For the text-containing cell, return its midpoint in (X, Y) coordinate format. 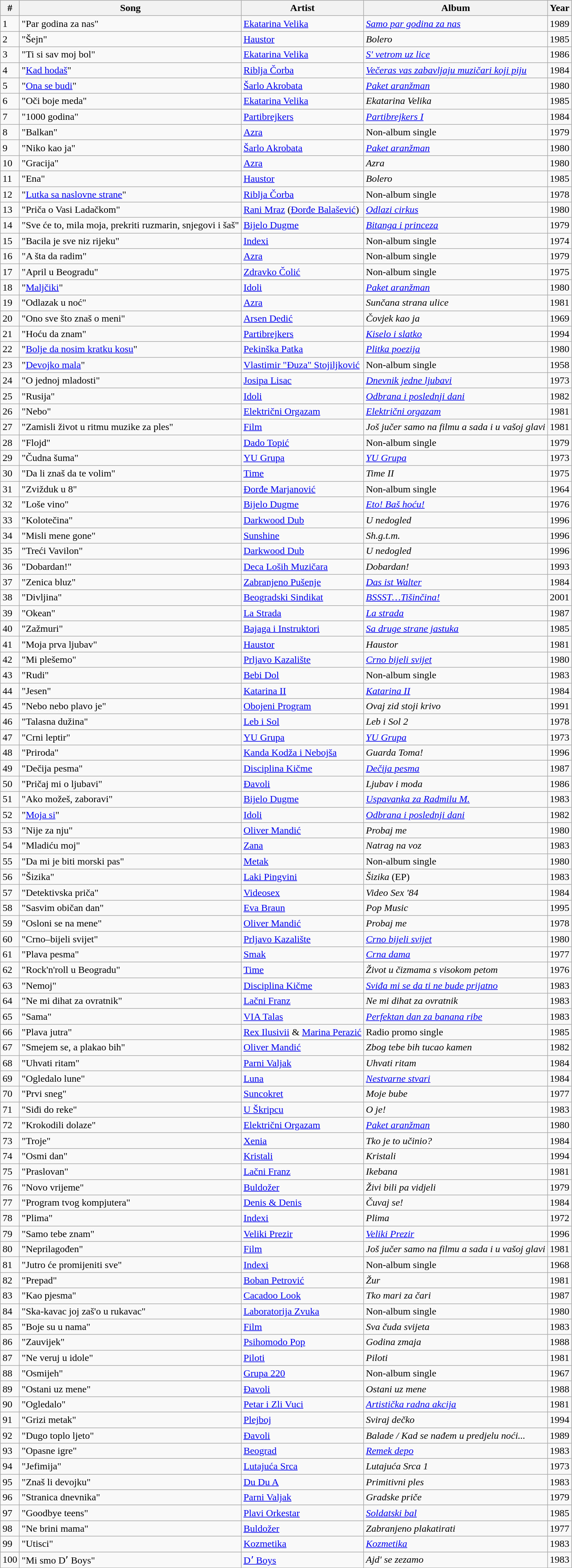
"Goodbye teens" (130, 1513)
Natrag na voz (456, 846)
"Priroda" (130, 753)
Artist (303, 8)
93 (10, 1451)
Luna (303, 1078)
"Rusija" (130, 396)
18 (10, 287)
1991 (559, 706)
Kanda Kodža i Nebojša (303, 753)
81 (10, 1265)
BSSST…Tišinčina! (456, 598)
2 (10, 39)
44 (10, 691)
Beograd (303, 1451)
"Sve će to, mila moja, prekriti ruzmarin, snjegovi i šaš" (130, 225)
"Kad hodaš" (130, 70)
Smak (303, 955)
66 (10, 1032)
49 (10, 768)
Sviđa mi se da ti ne bude prijatno (456, 986)
"Ne veruj u idole" (130, 1358)
"Hoću da znam" (130, 334)
U Škripcu (303, 1109)
La strada (456, 613)
12 (10, 194)
Lutajuća Srca (303, 1467)
Denis & Denis (303, 1203)
13 (10, 210)
59 (10, 923)
86 (10, 1342)
33 (10, 520)
41 (10, 644)
"Mladiću moj" (130, 846)
Boban Petrović (303, 1280)
82 (10, 1280)
Odlazi cirkus (456, 210)
68 (10, 1063)
92 (10, 1435)
72 (10, 1125)
"Nemoj" (130, 986)
Plavi Orkestar (303, 1513)
Dobardan! (456, 567)
Bajaga i Instruktori (303, 629)
47 (10, 737)
"1000 godina" (130, 117)
69 (10, 1078)
Laki Pingvini (303, 877)
Video Sex '84 (456, 892)
Zana (303, 846)
Dado Topić (303, 442)
Samo par godina za nas (456, 24)
"Niko kao ja" (130, 148)
71 (10, 1109)
Primitivni ples (456, 1482)
"Da mi je biti morski pas" (130, 861)
2001 (559, 598)
37 (10, 582)
"Jefimija" (130, 1467)
"Nebo nebo plavo je" (130, 706)
Das ist Walter (456, 582)
Remek depo (456, 1451)
"Uhvati ritam" (130, 1063)
15 (10, 241)
29 (10, 458)
Život u čizmama s visokom petom (456, 970)
"Ako možeš, zaboravi" (130, 799)
"Neprilagođen" (130, 1249)
"Detektivska priča" (130, 892)
Zbog tebe bih tucao kamen (456, 1048)
"Ena" (130, 179)
"Kao pjesma" (130, 1296)
"Zažmuri" (130, 629)
Time II (456, 474)
"Boje su u nama" (130, 1327)
60 (10, 939)
39 (10, 613)
48 (10, 753)
"Misli mene gone" (130, 536)
Metak (303, 861)
Crna dama (456, 955)
Soldatski bal (456, 1513)
1969 (559, 318)
"Dobardan!" (130, 567)
"Stranica dnevnika" (130, 1497)
"A šta da radim" (130, 256)
"Divljina" (130, 598)
95 (10, 1482)
"Nebo" (130, 411)
54 (10, 846)
"Ogledalo lune" (130, 1078)
35 (10, 551)
Guarda Toma! (456, 753)
17 (10, 272)
"Da li znaš da te volim" (130, 474)
Čovjek kao ja (456, 318)
Album (456, 8)
Laboratorija Zvuka (303, 1311)
Sa druge strane jastuka (456, 629)
"Zenica bluz" (130, 582)
1968 (559, 1265)
1 (10, 24)
Xenia (303, 1140)
"Odlazak u noć" (130, 303)
"Treći Vavilon" (130, 551)
11 (10, 179)
Moje bube (456, 1094)
"Ostani uz mene" (130, 1389)
99 (10, 1544)
Tko je to učinio? (456, 1140)
Ikebana (456, 1171)
"Krokodili dolaze" (130, 1125)
46 (10, 722)
"Ska-kavac joj zaš'o u rukavac" (130, 1311)
Đorđe Marjanović (303, 489)
43 (10, 675)
45 (10, 706)
S' vetrom uz lice (456, 55)
Ostani uz mene (456, 1389)
Nestvarne stvari (456, 1078)
La Strada (303, 613)
83 (10, 1296)
"Jutro će promijeniti sve" (130, 1265)
10 (10, 163)
"Lutka sa naslovne strane" (130, 194)
Year (559, 8)
Žur (456, 1280)
Sviraj dečko (456, 1420)
51 (10, 799)
Ovaj zid stoji krivo (456, 706)
"Maljčiki" (130, 287)
"Pričaj mi o ljubavi" (130, 784)
"Rudi" (130, 675)
Josipa Lisac (303, 380)
38 (10, 598)
"Gracija" (130, 163)
1972 (559, 1218)
70 (10, 1094)
Sunshine (303, 536)
34 (10, 536)
Godina zmaja (456, 1342)
"Bacila je sve niz rijeku" (130, 241)
56 (10, 877)
Vlastimir "Ðuza" Stojiljković (303, 365)
40 (10, 629)
32 (10, 505)
3 (10, 55)
"Smejem se, a plakao bih" (130, 1048)
"Crno–bijeli svijet" (130, 939)
Ne mi dihat za ovratnik (456, 1001)
1974 (559, 241)
75 (10, 1171)
Kiselo i slatko (456, 334)
"Samo tebe znam" (130, 1234)
"Nije za nju" (130, 830)
"Osmijeh" (130, 1373)
1964 (559, 489)
31 (10, 489)
53 (10, 830)
"Plava jutra" (130, 1032)
"Ti si sav moj bol" (130, 55)
Bitanga i princeza (456, 225)
"Siđi do reke" (130, 1109)
58 (10, 908)
"Ne brini mama" (130, 1528)
Ajd' se zezamo (456, 1560)
94 (10, 1467)
Sva čuda svijeta (456, 1327)
20 (10, 318)
8 (10, 132)
Zabranjeno Pušenje (303, 582)
52 (10, 815)
23 (10, 365)
1995 (559, 908)
"Šizika" (130, 877)
"Program tvog kompjutera" (130, 1203)
Psihomodo Pop (303, 1342)
"Znaš li devojku" (130, 1482)
Sunčana strana ulice (456, 303)
Rex Ilusivii & Marina Perazić (303, 1032)
Gradske priče (456, 1497)
Pekinška Patka (303, 349)
"Talasna dužina" (130, 722)
Ljubav i moda (456, 784)
"Rock'n'roll u Beogradu" (130, 970)
64 (10, 1001)
Du Du A (303, 1482)
Sh.g.t.m. (456, 536)
"Oči boje meda" (130, 101)
VIA Talas (303, 1017)
Električni orgazam (456, 411)
87 (10, 1358)
36 (10, 567)
Eto! Baš hoću! (456, 505)
"Čudna šuma" (130, 458)
"Praslovan" (130, 1171)
74 (10, 1156)
Rani Mraz (Đorđe Balašević) (303, 210)
Zabranjeno plakatirati (456, 1528)
91 (10, 1420)
55 (10, 861)
"April u Beogradu" (130, 272)
Bebi Dol (303, 675)
Leb i Sol 2 (456, 722)
"Par godina za nas" (130, 24)
Grupa 220 (303, 1373)
Beogradski Sindikat (303, 598)
16 (10, 256)
22 (10, 349)
Dʼ Boys (303, 1560)
"Devojko mala" (130, 365)
27 (10, 427)
"Loše vino" (130, 505)
1958 (559, 365)
Artistička radna akcija (456, 1404)
85 (10, 1327)
19 (10, 303)
"Prvi sneg" (130, 1094)
"Novo vrijeme" (130, 1187)
"Plava pesma" (130, 955)
50 (10, 784)
"Dečija pesma" (130, 768)
89 (10, 1389)
Uhvati ritam (456, 1063)
Lutajuća Srca 1 (456, 1467)
"Bolje da nosim kratku kosu" (130, 349)
80 (10, 1249)
"Okean" (130, 613)
"Prepad" (130, 1280)
Partibrejkers I (456, 117)
"Zauvijek" (130, 1342)
63 (10, 986)
"Mi smo Dʼ Boys" (130, 1560)
28 (10, 442)
"Kolotečina" (130, 520)
14 (10, 225)
6 (10, 101)
62 (10, 970)
Plima (456, 1218)
61 (10, 955)
Čuvaj se! (456, 1203)
"Zvižduk u 8" (130, 489)
"Balkan" (130, 132)
"O jednoj mladosti" (130, 380)
Perfektan dan za banana ribe (456, 1017)
24 (10, 380)
76 (10, 1187)
1993 (559, 567)
"Grizi metak" (130, 1420)
Obojeni Program (303, 706)
Radio promo single (456, 1032)
"Ne mi dihat za ovratnik" (130, 1001)
Song (130, 8)
Živi bili pa vidjeli (456, 1187)
"Ogledalo" (130, 1404)
O je! (456, 1109)
"Opasne igre" (130, 1451)
Pop Music (456, 908)
78 (10, 1218)
Tko mari za čari (456, 1296)
67 (10, 1048)
Eva Braun (303, 908)
79 (10, 1234)
"Osmi dan" (130, 1156)
88 (10, 1373)
30 (10, 474)
"Zamisli život u ritmu muzike za ples" (130, 427)
1967 (559, 1373)
9 (10, 148)
"Priča o Vasi Ladačkom" (130, 210)
96 (10, 1497)
Plejboj (303, 1420)
"Sama" (130, 1017)
4 (10, 70)
73 (10, 1140)
Uspavanka za Radmilu M. (456, 799)
"Sasvim običan dan" (130, 908)
"Šejn" (130, 39)
Dnevnik jedne ljubavi (456, 380)
"Troje" (130, 1140)
26 (10, 411)
5 (10, 86)
"Ono sve što znaš o meni" (130, 318)
Deca Loših Muzičara (303, 567)
65 (10, 1017)
Cacadoo Look (303, 1296)
Petar i Zli Vuci (303, 1404)
"Crni leptir" (130, 737)
"Flojd" (130, 442)
"Mi plešemo" (130, 659)
Dečija pesma (456, 768)
42 (10, 659)
97 (10, 1513)
"Plima" (130, 1218)
Zdravko Čolić (303, 272)
"Osloni se na mene" (130, 923)
"Moja si" (130, 815)
Leb i Sol (303, 722)
"Ona se budi" (130, 86)
Videosex (303, 892)
Suncokret (303, 1094)
25 (10, 396)
Balade / Kad se nađem u predjelu noći... (456, 1435)
Plitka poezija (456, 349)
100 (10, 1560)
Večeras vas zabavljaju muzičari koji piju (456, 70)
"Dugo toplo ljeto" (130, 1435)
57 (10, 892)
77 (10, 1203)
21 (10, 334)
# (10, 8)
"Jesen" (130, 691)
"Utisci" (130, 1544)
"Moja prva ljubav" (130, 644)
Arsen Dedić (303, 318)
7 (10, 117)
84 (10, 1311)
Šizika (EP) (456, 877)
90 (10, 1404)
98 (10, 1528)
